Extract the [X, Y] coordinate from the center of the cell holding the provided text.  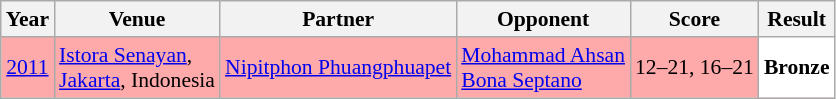
Nipitphon Phuangphuapet [338, 68]
Partner [338, 19]
Venue [137, 19]
Istora Senayan,Jakarta, Indonesia [137, 68]
2011 [28, 68]
Opponent [543, 19]
Mohammad Ahsan Bona Septano [543, 68]
Bronze [797, 68]
Result [797, 19]
Year [28, 19]
12–21, 16–21 [694, 68]
Score [694, 19]
